Determine the (x, y) coordinate at the center of the cell enclosing the given text.  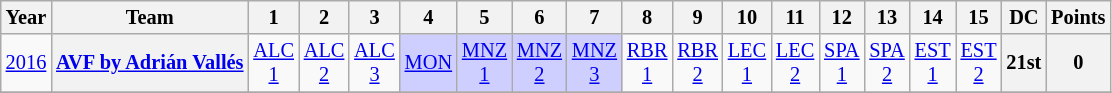
5 (484, 17)
LEC2 (795, 63)
DC (1024, 17)
Team (150, 17)
MNZ1 (484, 63)
10 (747, 17)
13 (886, 17)
0 (1078, 63)
SPA1 (842, 63)
9 (697, 17)
14 (933, 17)
RBR1 (647, 63)
7 (594, 17)
3 (374, 17)
EST2 (979, 63)
ALC1 (273, 63)
11 (795, 17)
15 (979, 17)
MNZ3 (594, 63)
6 (540, 17)
8 (647, 17)
2 (324, 17)
MON (428, 63)
LEC1 (747, 63)
RBR2 (697, 63)
AVF by Adrián Vallés (150, 63)
EST1 (933, 63)
MNZ2 (540, 63)
12 (842, 17)
ALC3 (374, 63)
Points (1078, 17)
Year (26, 17)
SPA2 (886, 63)
1 (273, 17)
2016 (26, 63)
4 (428, 17)
21st (1024, 63)
ALC2 (324, 63)
